Output the (X, Y) coordinate of the center of the cell containing the given text.  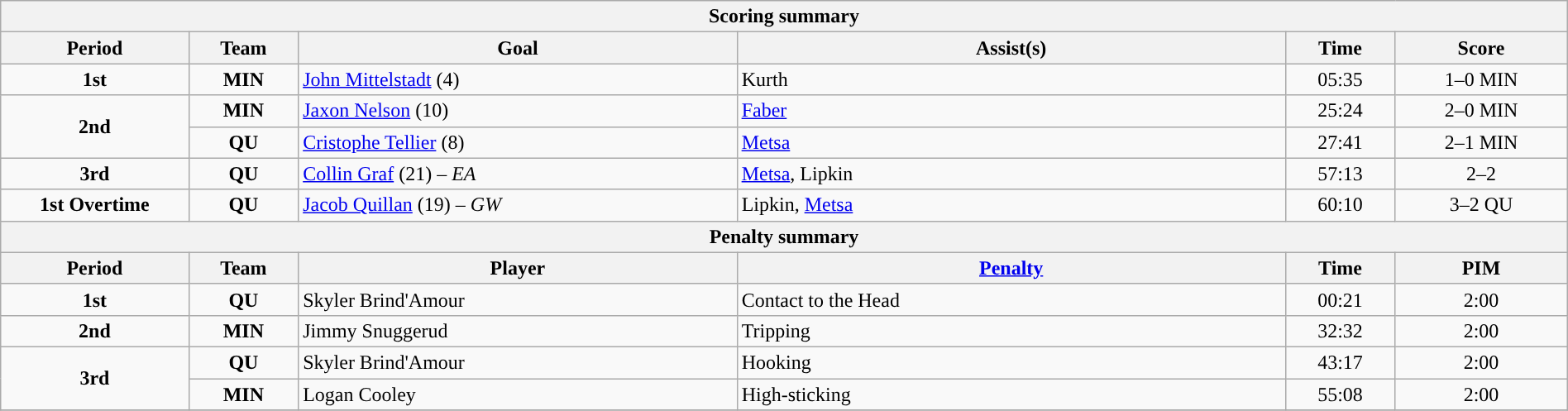
Hooking (1011, 362)
Score (1481, 48)
3–2 QU (1481, 205)
Faber (1011, 111)
32:32 (1340, 331)
2–1 MIN (1481, 142)
1st Overtime (94, 205)
Jacob Quillan (19) – GW (518, 205)
05:35 (1340, 79)
Metsa (1011, 142)
Lipkin, Metsa (1011, 205)
Assist(s) (1011, 48)
27:41 (1340, 142)
Kurth (1011, 79)
High-sticking (1011, 394)
43:17 (1340, 362)
Metsa, Lipkin (1011, 174)
Player (518, 268)
Penalty summary (784, 237)
Collin Graf (21) – EA (518, 174)
Jimmy Snuggerud (518, 331)
Penalty (1011, 268)
57:13 (1340, 174)
Jaxon Nelson (10) (518, 111)
John Mittelstadt (4) (518, 79)
Tripping (1011, 331)
Logan Cooley (518, 394)
PIM (1481, 268)
60:10 (1340, 205)
Cristophe Tellier (8) (518, 142)
55:08 (1340, 394)
25:24 (1340, 111)
Scoring summary (784, 17)
Contact to the Head (1011, 299)
2–0 MIN (1481, 111)
1–0 MIN (1481, 79)
Goal (518, 48)
00:21 (1340, 299)
2–2 (1481, 174)
